Find where the given text appears and provide that cell's center as [x, y] coordinate. 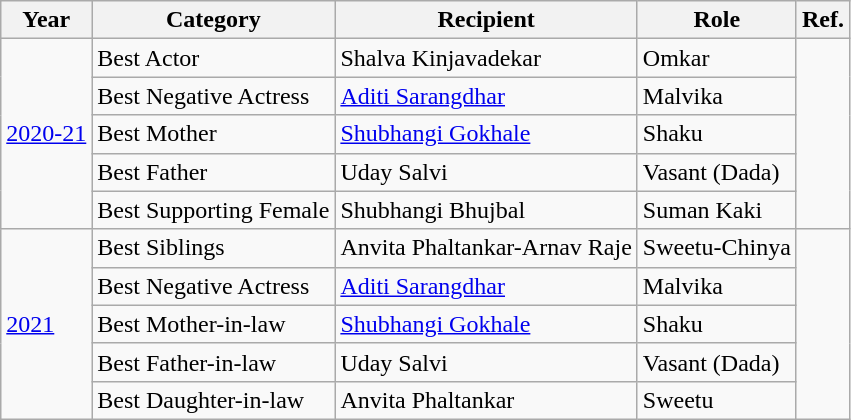
Best Daughter-in-law [214, 400]
Shalva Kinjavadekar [486, 58]
2020-21 [46, 134]
Year [46, 20]
Omkar [716, 58]
Best Father [214, 172]
2021 [46, 324]
Best Actor [214, 58]
Category [214, 20]
Recipient [486, 20]
Best Mother-in-law [214, 324]
Role [716, 20]
Ref. [822, 20]
Best Supporting Female [214, 210]
Sweetu [716, 400]
Sweetu-Chinya [716, 248]
Suman Kaki [716, 210]
Anvita Phaltankar [486, 400]
Best Mother [214, 134]
Best Father-in-law [214, 362]
Anvita Phaltankar-Arnav Raje [486, 248]
Best Siblings [214, 248]
Shubhangi Bhujbal [486, 210]
